Pinpoint the cell where the given text exists, returning its (X, Y) midpoint coordinate. 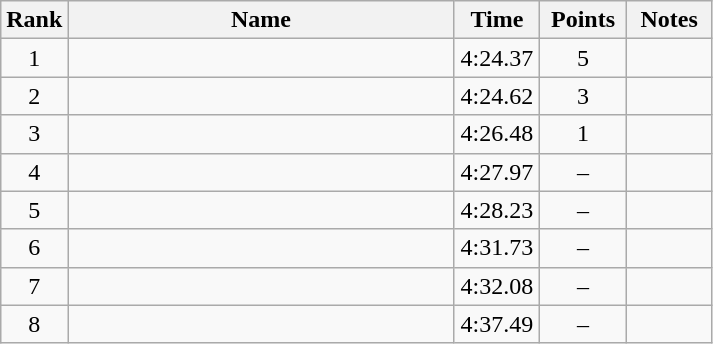
4:32.08 (497, 286)
8 (34, 324)
Rank (34, 20)
Name (261, 20)
Time (497, 20)
4:26.48 (497, 134)
7 (34, 286)
4:24.37 (497, 58)
4:24.62 (497, 96)
4:37.49 (497, 324)
Points (583, 20)
6 (34, 248)
4:31.73 (497, 248)
4 (34, 172)
4:27.97 (497, 172)
2 (34, 96)
Notes (669, 20)
4:28.23 (497, 210)
